Return [X, Y] of the center of cell containing provided text 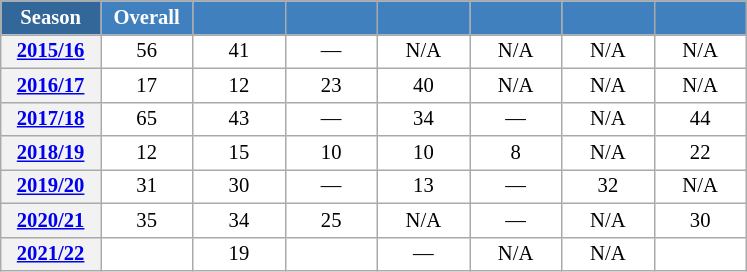
Overall [146, 17]
2017/18 [51, 119]
2015/16 [51, 51]
40 [423, 85]
43 [239, 119]
2016/17 [51, 85]
2021/22 [51, 254]
41 [239, 51]
17 [146, 85]
2019/20 [51, 186]
56 [146, 51]
13 [423, 186]
Season [51, 17]
31 [146, 186]
2018/19 [51, 153]
25 [331, 220]
23 [331, 85]
32 [608, 186]
15 [239, 153]
19 [239, 254]
8 [516, 153]
65 [146, 119]
35 [146, 220]
2020/21 [51, 220]
22 [700, 153]
44 [700, 119]
